Determine the [X, Y] coordinate at the center of the cell enclosing the given text.  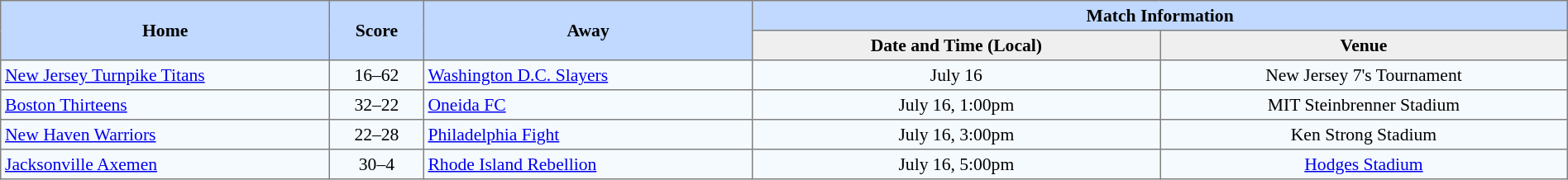
Boston Thirteens [165, 105]
New Jersey 7's Tournament [1365, 75]
July 16 [956, 75]
Home [165, 31]
Score [377, 31]
Ken Strong Stadium [1365, 135]
MIT Steinbrenner Stadium [1365, 105]
Oneida FC [588, 105]
Jacksonville Axemen [165, 164]
New Haven Warriors [165, 135]
30–4 [377, 164]
Hodges Stadium [1365, 164]
Rhode Island Rebellion [588, 164]
Washington D.C. Slayers [588, 75]
Match Information [1159, 16]
July 16, 5:00pm [956, 164]
July 16, 1:00pm [956, 105]
Venue [1365, 45]
Date and Time (Local) [956, 45]
New Jersey Turnpike Titans [165, 75]
32–22 [377, 105]
16–62 [377, 75]
Philadelphia Fight [588, 135]
July 16, 3:00pm [956, 135]
Away [588, 31]
22–28 [377, 135]
